Identify which cell holds the provided text, then report its (X, Y) central coordinate. 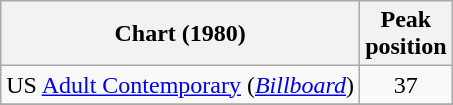
Chart (1980) (180, 34)
US Adult Contemporary (Billboard) (180, 85)
37 (406, 85)
Peakposition (406, 34)
